From the cell containing the given text, extract its center point as [X, Y] coordinate. 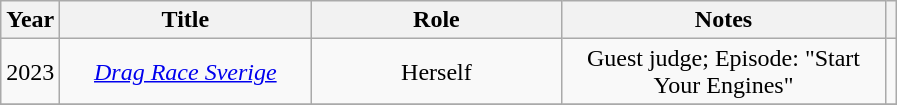
Drag Race Sverige [186, 72]
2023 [30, 72]
Notes [724, 20]
Guest judge; Episode: "Start Your Engines" [724, 72]
Herself [436, 72]
Title [186, 20]
Year [30, 20]
Role [436, 20]
